Scan for the cell matching the given text and deliver its [x, y] coordinate at center. 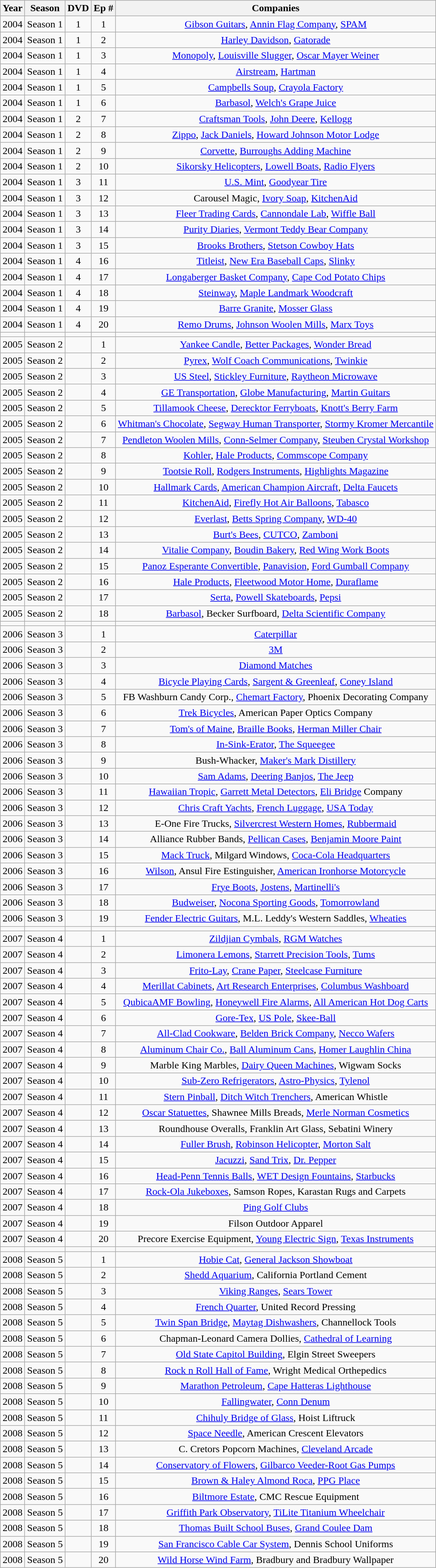
Ping Golf Clubs [276, 1208]
Hawaiian Tropic, Garrett Metal Detectors, Eli Bridge Company [276, 792]
Aluminum Chair Co., Ball Aluminum Cans, Homer Laughlin China [276, 1049]
Season [45, 8]
Steinway, Maple Landmark Woodcraft [276, 293]
Year [12, 8]
Bicycle Playing Cards, Sargent & Greenleaf, Coney Island [276, 681]
Barbasol, Becker Surfboard, Delta Scientific Company [276, 613]
Wilson, Ansul Fire Estinguisher, American Ironhorse Motorcycle [276, 871]
Fender Electric Guitars, M.L. Leddy's Western Saddles, Wheaties [276, 918]
DVD [78, 8]
All-Clad Cookware, Belden Brick Company, Necco Wafers [276, 1034]
Brown & Haley Almond Roca, PPG Place [276, 1481]
Monopoly, Louisville Slugger, Oscar Mayer Weiner [276, 56]
Filson Outdoor Apparel [276, 1223]
Burt's Bees, CUTCO, Zamboni [276, 534]
Hale Products, Fleetwood Motor Home, Duraflame [276, 582]
QubicaAMF Bowling, Honeywell Fire Alarms, All American Hot Dog Carts [276, 1002]
Pyrex, Wolf Coach Communications, Twinkie [276, 360]
Rock n Roll Hall of Fame, Wright Medical Orthepedics [276, 1370]
Sub-Zero Refrigerators, Astro-Physics, Tylenol [276, 1081]
C. Cretors Popcorn Machines, Cleveland Arcade [276, 1449]
Shedd Aquarium, California Portland Cement [276, 1275]
Bush-Whacker, Maker's Mark Distillery [276, 760]
Diamond Matches [276, 665]
Craftsman Tools, John Deere, Kellogg [276, 119]
Zildjian Cymbals, RGM Watches [276, 939]
Conservatory of Flowers, Gilbarco Veeder-Root Gas Pumps [276, 1465]
Jacuzzi, Sand Trix, Dr. Pepper [276, 1160]
KitchenAid, Firefly Hot Air Balloons, Tabasco [276, 503]
Chapman-Leonard Camera Dollies, Cathedral of Learning [276, 1338]
Carousel Magic, Ivory Soap, KitchenAid [276, 198]
Companies [276, 8]
Budweiser, Nocona Sporting Goods, Tomorrowland [276, 902]
Head-Penn Tennis Balls, WET Design Fountains, Starbucks [276, 1176]
Ep # [103, 8]
Frito-Lay, Crane Paper, Steelcase Furniture [276, 970]
Fuller Brush, Robinson Helicopter, Morton Salt [276, 1144]
Pendleton Woolen Mills, Conn-Selmer Company, Steuben Crystal Workshop [276, 440]
In-Sink-Erator, The Squeegee [276, 745]
FB Washburn Candy Corp., Chemart Factory, Phoenix Decorating Company [276, 697]
Hallmark Cards, American Champion Aircraft, Delta Faucets [276, 487]
Chihuly Bridge of Glass, Hoist Liftruck [276, 1417]
Panoz Esperante Convertible, Panavision, Ford Gumball Company [276, 566]
Airstream, Hartman [276, 71]
Purity Diaries, Vermont Teddy Bear Company [276, 230]
Sikorsky Helicopters, Lowell Boats, Radio Flyers [276, 166]
Griffith Park Observatory, TiLite Titanium Wheelchair [276, 1512]
Frye Boots, Jostens, Martinelli's [276, 887]
Trek Bicycles, American Paper Optics Company [276, 713]
Harley Davidson, Gatorade [276, 40]
Rock-Ola Jukeboxes, Samson Ropes, Karastan Rugs and Carpets [276, 1192]
Stern Pinball, Ditch Witch Trenchers, American Whistle [276, 1097]
Wild Horse Wind Farm, Bradbury and Bradbury Wallpaper [276, 1560]
3M [276, 649]
Tom's of Maine, Braille Books, Herman Miller Chair [276, 729]
Kohler, Hale Products, Commscope Company [276, 456]
Gore-Tex, US Pole, Skee-Ball [276, 1018]
Brooks Brothers, Stetson Cowboy Hats [276, 245]
Campbells Soup, Crayola Factory [276, 87]
Remo Drums, Johnson Woolen Mills, Marx Toys [276, 324]
Space Needle, American Crescent Elevators [276, 1433]
US Steel, Stickley Furniture, Raytheon Microwave [276, 376]
French Quarter, United Record Pressing [276, 1307]
Fallingwater, Conn Denum [276, 1401]
Hobie Cat, General Jackson Showboat [276, 1259]
Limonera Lemons, Starrett Precision Tools, Tums [276, 955]
Fleer Trading Cards, Cannondale Lab, Wiffle Ball [276, 214]
GE Transportation, Globe Manufacturing, Martin Guitars [276, 392]
Thomas Built School Buses, Grand Coulee Dam [276, 1528]
U.S. Mint, Goodyear Tire [276, 182]
Chris Craft Yachts, French Luggage, USA Today [276, 808]
Tootsie Roll, Rodgers Instruments, Highlights Magazine [276, 471]
Barbasol, Welch's Grape Juice [276, 103]
Biltmore Estate, CMC Rescue Equipment [276, 1497]
Caterpillar [276, 634]
Twin Span Bridge, Maytag Dishwashers, Channellock Tools [276, 1323]
Barre Granite, Mosser Glass [276, 309]
Marathon Petroleum, Cape Hatteras Lighthouse [276, 1386]
Corvette, Burroughs Adding Machine [276, 150]
Serta, Powell Skateboards, Pepsi [276, 598]
Titleist, New Era Baseball Caps, Slinky [276, 261]
Merillat Cabinets, Art Research Enterprises, Columbus Washboard [276, 986]
San Francisco Cable Car System, Dennis School Uniforms [276, 1544]
Old State Capitol Building, Elgin Street Sweepers [276, 1354]
Marble King Marbles, Dairy Queen Machines, Wigwam Socks [276, 1065]
Viking Ranges, Sears Tower [276, 1291]
Gibson Guitars, Annin Flag Company, SPAM [276, 24]
Oscar Statuettes, Shawnee Mills Breads, Merle Norman Cosmetics [276, 1112]
Tillamook Cheese, Derecktor Ferryboats, Knott's Berry Farm [276, 408]
Sam Adams, Deering Banjos, The Jeep [276, 776]
E-One Fire Trucks, Silvercrest Western Homes, Rubbermaid [276, 823]
Zippo, Jack Daniels, Howard Johnson Motor Lodge [276, 135]
Alliance Rubber Bands, Pellican Cases, Benjamin Moore Paint [276, 839]
Longaberger Basket Company, Cape Cod Potato Chips [276, 277]
Vitalie Company, Boudin Bakery, Red Wing Work Boots [276, 550]
Yankee Candle, Better Packages, Wonder Bread [276, 345]
Whitman's Chocolate, Segway Human Transporter, Stormy Kromer Mercantile [276, 424]
Everlast, Betts Spring Company, WD-40 [276, 519]
Roundhouse Overalls, Franklin Art Glass, Sebatini Winery [276, 1128]
Mack Truck, Milgard Windows, Coca-Cola Headquarters [276, 855]
Precore Exercise Equipment, Young Electric Sign, Texas Instruments [276, 1239]
